From the cell containing the given text, extract its center point as (x, y) coordinate. 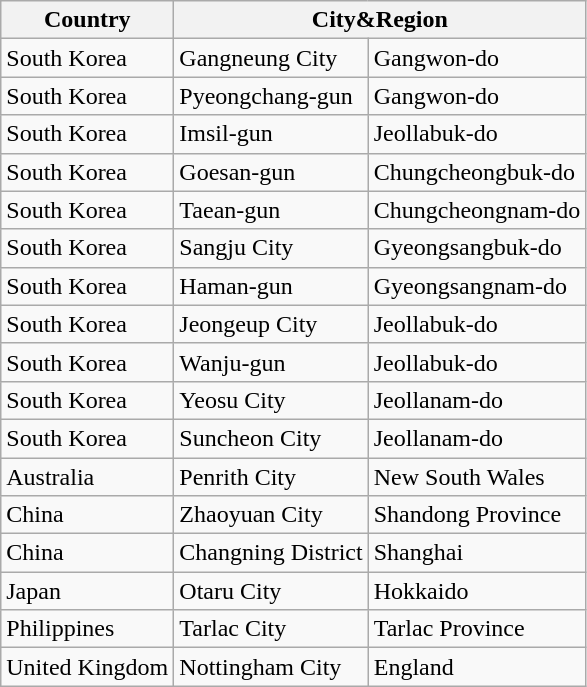
Shanghai (477, 553)
Jeongeup City (271, 324)
Gyeongsangnam-do (477, 286)
Australia (88, 477)
Yeosu City (271, 400)
Goesan-gun (271, 172)
Chungcheongbuk-do (477, 172)
Gyeongsangbuk-do (477, 248)
Country (88, 20)
Sangju City (271, 248)
Taean-gun (271, 210)
England (477, 667)
Japan (88, 591)
City&Region (380, 20)
New South Wales (477, 477)
Otaru City (271, 591)
Gangneung City (271, 58)
Hokkaido (477, 591)
Changning District (271, 553)
Wanju-gun (271, 362)
Penrith City (271, 477)
United Kingdom (88, 667)
Imsil-gun (271, 134)
Philippines (88, 629)
Chungcheongnam-do (477, 210)
Zhaoyuan City (271, 515)
Tarlac Province (477, 629)
Nottingham City (271, 667)
Pyeongchang-gun (271, 96)
Suncheon City (271, 438)
Haman-gun (271, 286)
Tarlac City (271, 629)
Shandong Province (477, 515)
